Scan for the cell matching the given text and deliver its [X, Y] coordinate at center. 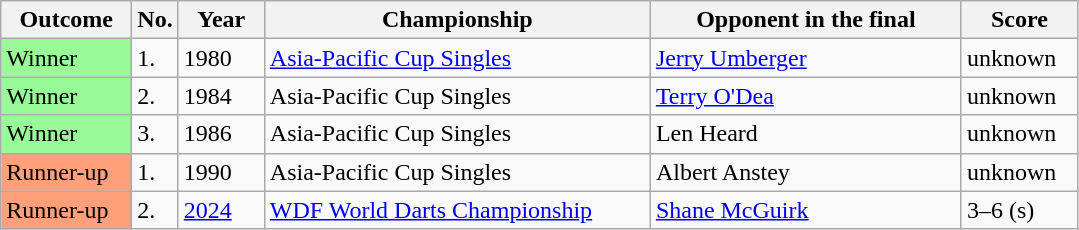
3. [155, 134]
1986 [221, 134]
Shane McGuirk [806, 210]
Championship [457, 20]
1990 [221, 172]
Jerry Umberger [806, 58]
3–6 (s) [1019, 210]
2024 [221, 210]
Score [1019, 20]
Terry O'Dea [806, 96]
Outcome [66, 20]
No. [155, 20]
Opponent in the final [806, 20]
1980 [221, 58]
WDF World Darts Championship [457, 210]
1984 [221, 96]
Len Heard [806, 134]
Year [221, 20]
Albert Anstey [806, 172]
